Pinpoint the cell where the given text exists, returning its [X, Y] midpoint coordinate. 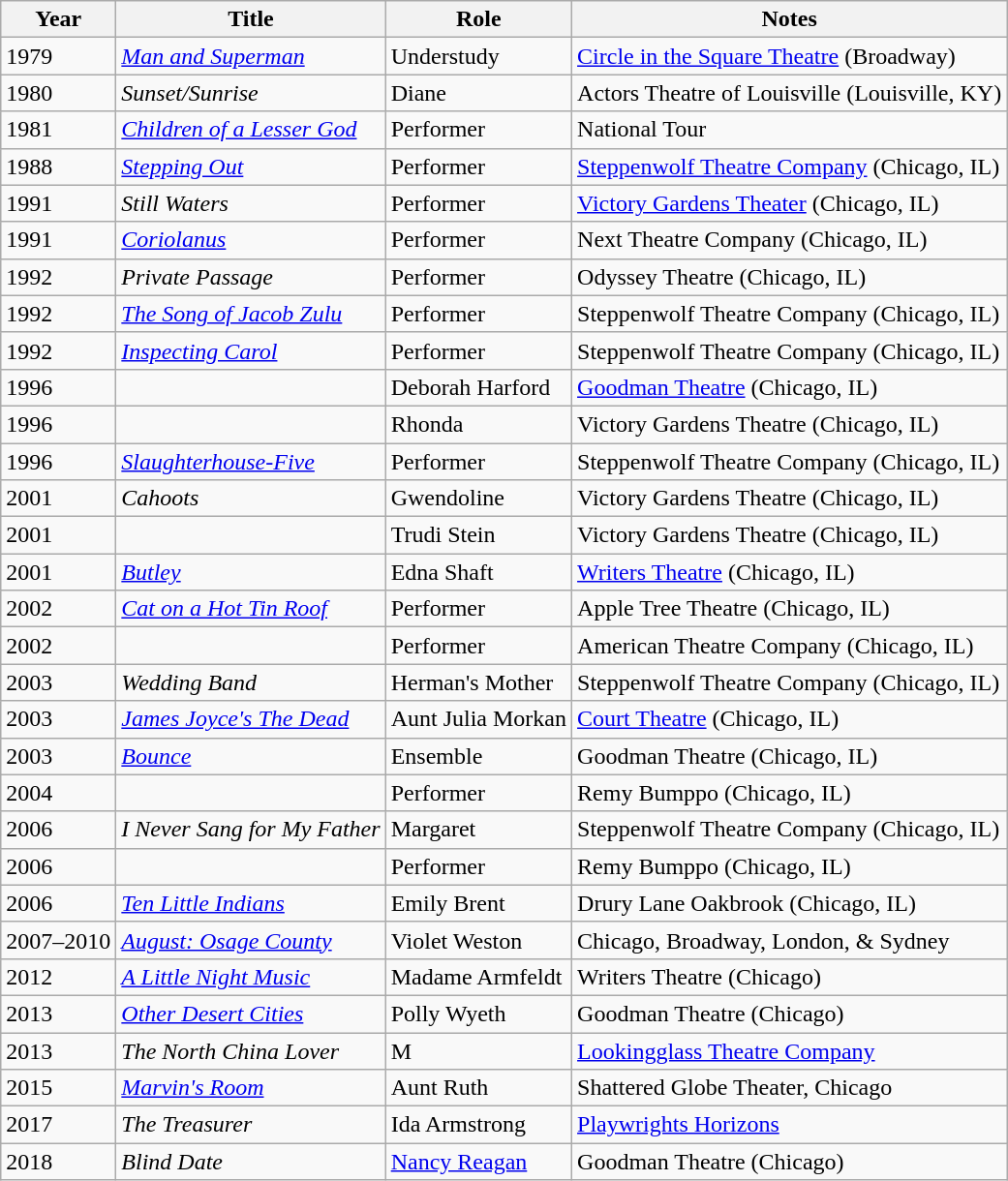
1979 [58, 56]
Still Waters [251, 203]
Trudi Stein [478, 535]
1981 [58, 130]
Apple Tree Theatre (Chicago, IL) [790, 609]
The Song of Jacob Zulu [251, 314]
Butley [251, 572]
Actors Theatre of Louisville (Louisville, KY) [790, 93]
Ida Armstrong [478, 1125]
Chicago, Broadway, London, & Sydney [790, 940]
Violet Weston [478, 940]
Herman's Mother [478, 682]
Inspecting Carol [251, 350]
Blind Date [251, 1162]
1988 [58, 167]
Lookingglass Theatre Company [790, 1050]
Court Theatre (Chicago, IL) [790, 719]
Stepping Out [251, 167]
Circle in the Square Theatre (Broadway) [790, 56]
Writers Theatre (Chicago, IL) [790, 572]
Nancy Reagan [478, 1162]
Rhonda [478, 424]
Aunt Ruth [478, 1088]
Understudy [478, 56]
2004 [58, 793]
Children of a Lesser God [251, 130]
Wedding Band [251, 682]
Edna Shaft [478, 572]
Odyssey Theatre (Chicago, IL) [790, 277]
National Tour [790, 130]
Drury Lane Oakbrook (Chicago, IL) [790, 903]
2012 [58, 977]
Next Theatre Company (Chicago, IL) [790, 240]
Polly Wyeth [478, 1014]
The Treasurer [251, 1125]
Victory Gardens Theater (Chicago, IL) [790, 203]
Notes [790, 19]
2015 [58, 1088]
Coriolanus [251, 240]
Diane [478, 93]
Writers Theatre (Chicago) [790, 977]
Margaret [478, 830]
Ten Little Indians [251, 903]
The North China Lover [251, 1050]
2018 [58, 1162]
A Little Night Music [251, 977]
Slaughterhouse-Five [251, 462]
2007–2010 [58, 940]
M [478, 1050]
Aunt Julia Morkan [478, 719]
Role [478, 19]
Other Desert Cities [251, 1014]
Sunset/Sunrise [251, 93]
Bounce [251, 756]
Playwrights Horizons [790, 1125]
Cat on a Hot Tin Roof [251, 609]
Private Passage [251, 277]
I Never Sang for My Father [251, 830]
1980 [58, 93]
Marvin's Room [251, 1088]
American Theatre Company (Chicago, IL) [790, 646]
James Joyce's The Dead [251, 719]
Man and Superman [251, 56]
Emily Brent [478, 903]
Deborah Harford [478, 387]
Shattered Globe Theater, Chicago [790, 1088]
August: Osage County [251, 940]
Madame Armfeldt [478, 977]
Title [251, 19]
Year [58, 19]
Cahoots [251, 499]
Gwendoline [478, 499]
Ensemble [478, 756]
2017 [58, 1125]
